For the text-containing cell, return its midpoint in [x, y] coordinate format. 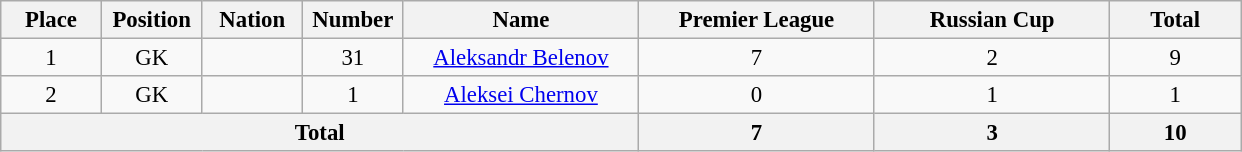
Place [52, 20]
Aleksandr Belenov [521, 58]
0 [757, 95]
Position [152, 20]
31 [354, 58]
Russian Cup [992, 20]
Aleksei Chernov [521, 95]
Nation [252, 20]
Name [521, 20]
9 [1176, 58]
Premier League [757, 20]
10 [1176, 133]
Number [354, 20]
3 [992, 133]
